Search for the cell housing the specified text and yield its [x, y] center coordinate. 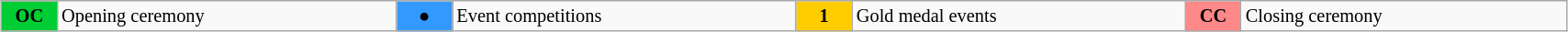
Gold medal events [1019, 16]
Opening ceremony [227, 16]
OC [29, 16]
1 [824, 16]
● [424, 16]
CC [1214, 16]
Event competitions [624, 16]
Closing ceremony [1405, 16]
